Capture the cell that displays the provided text and extract its (X, Y) central coordinate. 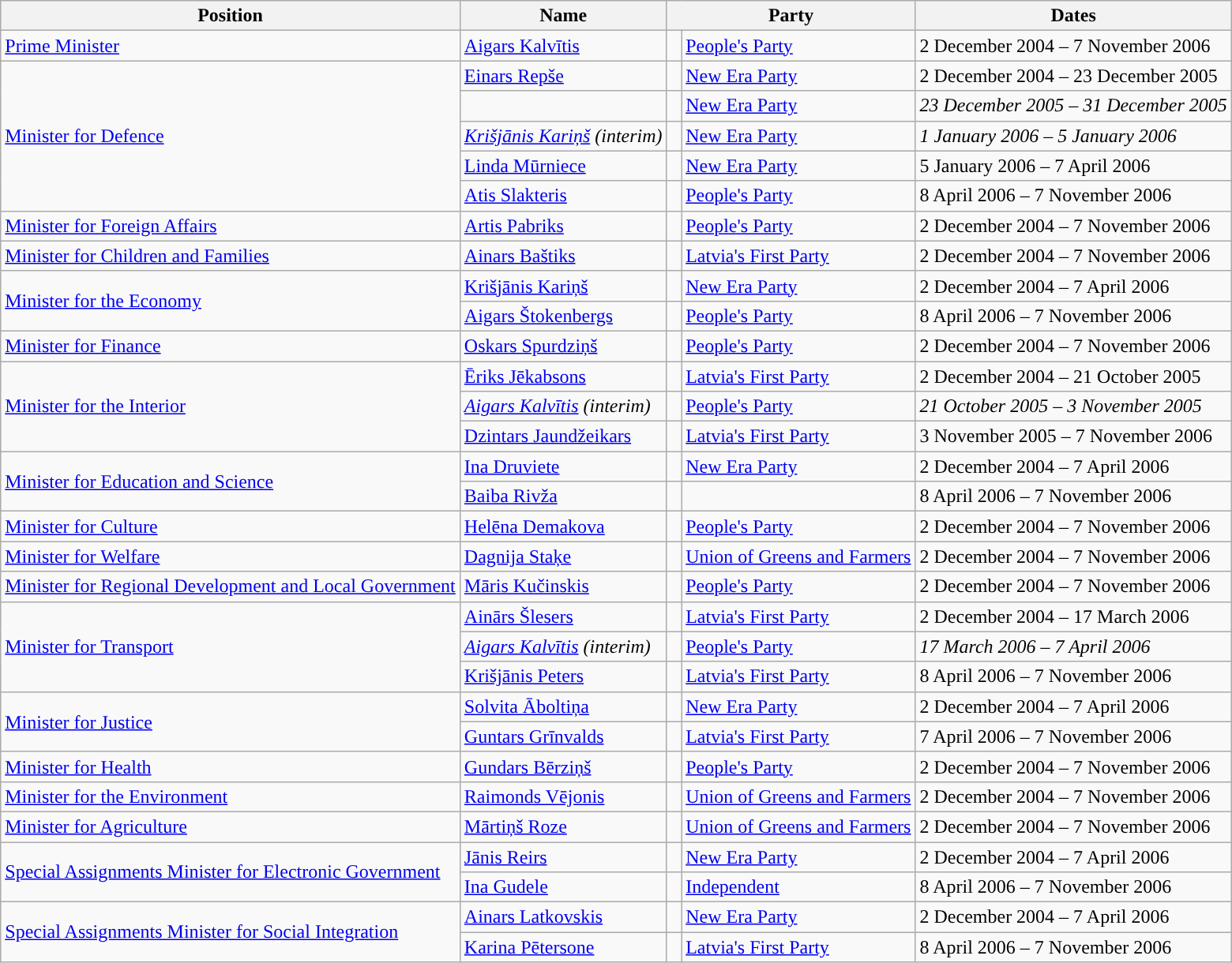
Minister for the Economy (231, 301)
Aigars Štokenbergs (563, 316)
Special Assignments Minister for Social Integration (231, 932)
Mārtiņš Roze (563, 826)
7 April 2006 – 7 November 2006 (1073, 736)
Minister for the Interior (231, 407)
Minister for Welfare (231, 556)
Atis Slakteris (563, 196)
Minister for Justice (231, 721)
1 January 2006 – 5 January 2006 (1073, 136)
Krišjānis Kariņš (563, 286)
Jānis Reirs (563, 856)
Dates (1073, 16)
Minister for Defence (231, 136)
Position (231, 16)
2 December 2004 – 21 October 2005 (1073, 377)
Name (563, 16)
Minister for Health (231, 766)
Minister for Culture (231, 526)
Ainārs Šlesers (563, 616)
Dagnija Staķe (563, 556)
Ēriks Jēkabsons (563, 377)
Minister for Children and Families (231, 256)
23 December 2005 – 31 December 2005 (1073, 106)
Minister for Agriculture (231, 826)
Raimonds Vējonis (563, 796)
Helēna Demakova (563, 526)
Baiba Rivža (563, 496)
Minister for the Environment (231, 796)
Aigars Kalvītis (563, 46)
Gundars Bērziņš (563, 766)
Ina Druviete (563, 467)
Minister for Education and Science (231, 481)
Ainars Latkovskis (563, 917)
Minister for Finance (231, 346)
Artis Pabriks (563, 226)
Guntars Grīnvalds (563, 736)
2 December 2004 – 23 December 2005 (1073, 76)
Party (791, 16)
3 November 2005 – 7 November 2006 (1073, 437)
Krišjānis Peters (563, 676)
21 October 2005 – 3 November 2005 (1073, 407)
Ainars Baštiks (563, 256)
Solvita Āboltiņa (563, 706)
Ina Gudele (563, 887)
Minister for Foreign Affairs (231, 226)
Māris Kučinskis (563, 586)
Minister for Transport (231, 646)
Einars Repše (563, 76)
2 December 2004 – 17 March 2006 (1073, 616)
17 March 2006 – 7 April 2006 (1073, 646)
Dzintars Jaundžeikars (563, 437)
Prime Minister (231, 46)
Oskars Spurdziņš (563, 346)
Special Assignments Minister for Electronic Government (231, 871)
Karina Pētersone (563, 947)
Linda Mūrniece (563, 166)
Krišjānis Kariņš (interim) (563, 136)
Independent (798, 887)
Minister for Regional Development and Local Government (231, 586)
5 January 2006 – 7 April 2006 (1073, 166)
